Provide the [x, y] coordinate of the cell's center where the given text is located.  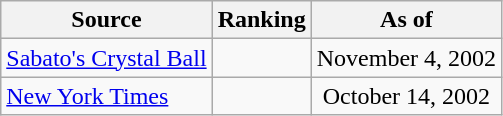
New York Times [106, 96]
Ranking [262, 20]
November 4, 2002 [406, 58]
Source [106, 20]
October 14, 2002 [406, 96]
Sabato's Crystal Ball [106, 58]
As of [406, 20]
